Return [x, y] of the center of cell containing provided text 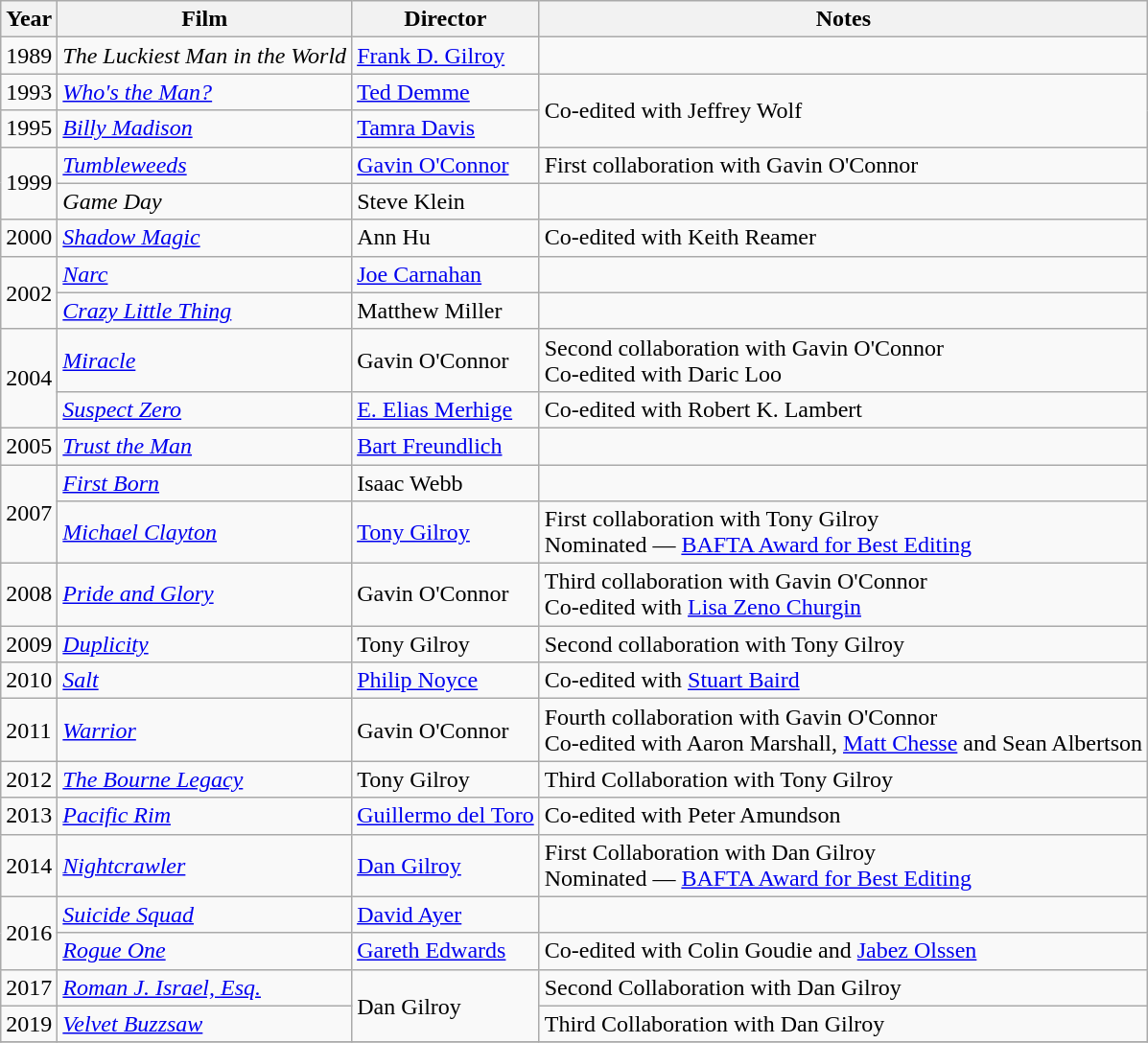
Frank D. Gilroy [446, 56]
Suicide Squad [205, 915]
Rogue One [205, 951]
Isaac Webb [446, 482]
2007 [29, 514]
2002 [29, 292]
Ted Demme [446, 92]
Co-edited with Robert K. Lambert [843, 409]
Matthew Miller [446, 311]
1995 [29, 128]
Trust the Man [205, 446]
Philip Noyce [446, 681]
Narc [205, 274]
Velvet Buzzsaw [205, 1024]
E. Elias Merhige [446, 409]
Nightcrawler [205, 865]
2016 [29, 933]
Billy Madison [205, 128]
2017 [29, 987]
2010 [29, 681]
Crazy Little Thing [205, 311]
Gareth Edwards [446, 951]
Co-edited with Jeffrey Wolf [843, 110]
Third collaboration with Gavin O'ConnorCo-edited with Lisa Zeno Churgin [843, 594]
Director [446, 19]
Game Day [205, 201]
Fourth collaboration with Gavin O'ConnorCo-edited with Aaron Marshall, Matt Chesse and Sean Albertson [843, 730]
2013 [29, 816]
2000 [29, 238]
Joe Carnahan [446, 274]
Steve Klein [446, 201]
Film [205, 19]
Co-edited with Keith Reamer [843, 238]
Pacific Rim [205, 816]
Michael Clayton [205, 533]
2008 [29, 594]
2019 [29, 1024]
Third Collaboration with Tony Gilroy [843, 779]
The Bourne Legacy [205, 779]
1989 [29, 56]
Guillermo del Toro [446, 816]
1999 [29, 183]
2012 [29, 779]
Suspect Zero [205, 409]
2005 [29, 446]
Roman J. Israel, Esq. [205, 987]
Ann Hu [446, 238]
Miracle [205, 360]
Notes [843, 19]
2004 [29, 378]
First collaboration with Gavin O'Connor [843, 165]
First Collaboration with Dan GilroyNominated — BAFTA Award for Best Editing [843, 865]
Year [29, 19]
Co-edited with Stuart Baird [843, 681]
Second Collaboration with Dan Gilroy [843, 987]
Warrior [205, 730]
2014 [29, 865]
1993 [29, 92]
Pride and Glory [205, 594]
David Ayer [446, 915]
Third Collaboration with Dan Gilroy [843, 1024]
Co-edited with Peter Amundson [843, 816]
Second collaboration with Tony Gilroy [843, 644]
Tamra Davis [446, 128]
Shadow Magic [205, 238]
2009 [29, 644]
Second collaboration with Gavin O'ConnorCo-edited with Daric Loo [843, 360]
Tumbleweeds [205, 165]
Who's the Man? [205, 92]
Salt [205, 681]
Bart Freundlich [446, 446]
First Born [205, 482]
First collaboration with Tony GilroyNominated — BAFTA Award for Best Editing [843, 533]
The Luckiest Man in the World [205, 56]
Duplicity [205, 644]
Co-edited with Colin Goudie and Jabez Olssen [843, 951]
2011 [29, 730]
